Scan for the cell matching the given text and deliver its [x, y] coordinate at center. 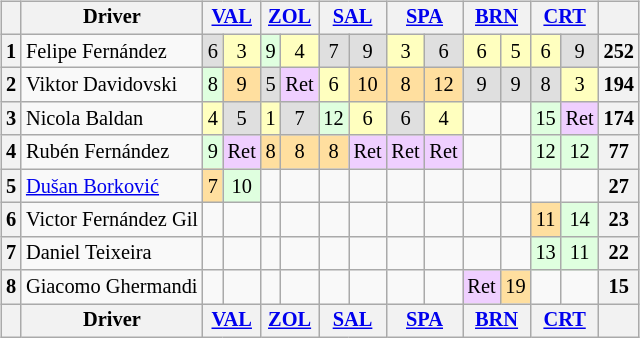
Daniel Teixeira [112, 253]
2 [11, 85]
Felipe Fernández [112, 51]
Nicola Baldan [112, 119]
Rubén Fernández [112, 152]
27 [619, 186]
14 [580, 220]
252 [619, 51]
194 [619, 85]
19 [516, 287]
77 [619, 152]
22 [619, 253]
23 [619, 220]
Viktor Davidovski [112, 85]
Dušan Borković [112, 186]
13 [546, 253]
174 [619, 119]
Victor Fernández Gil [112, 220]
Giacomo Ghermandi [112, 287]
